Identify which cell holds the provided text, then report its (X, Y) central coordinate. 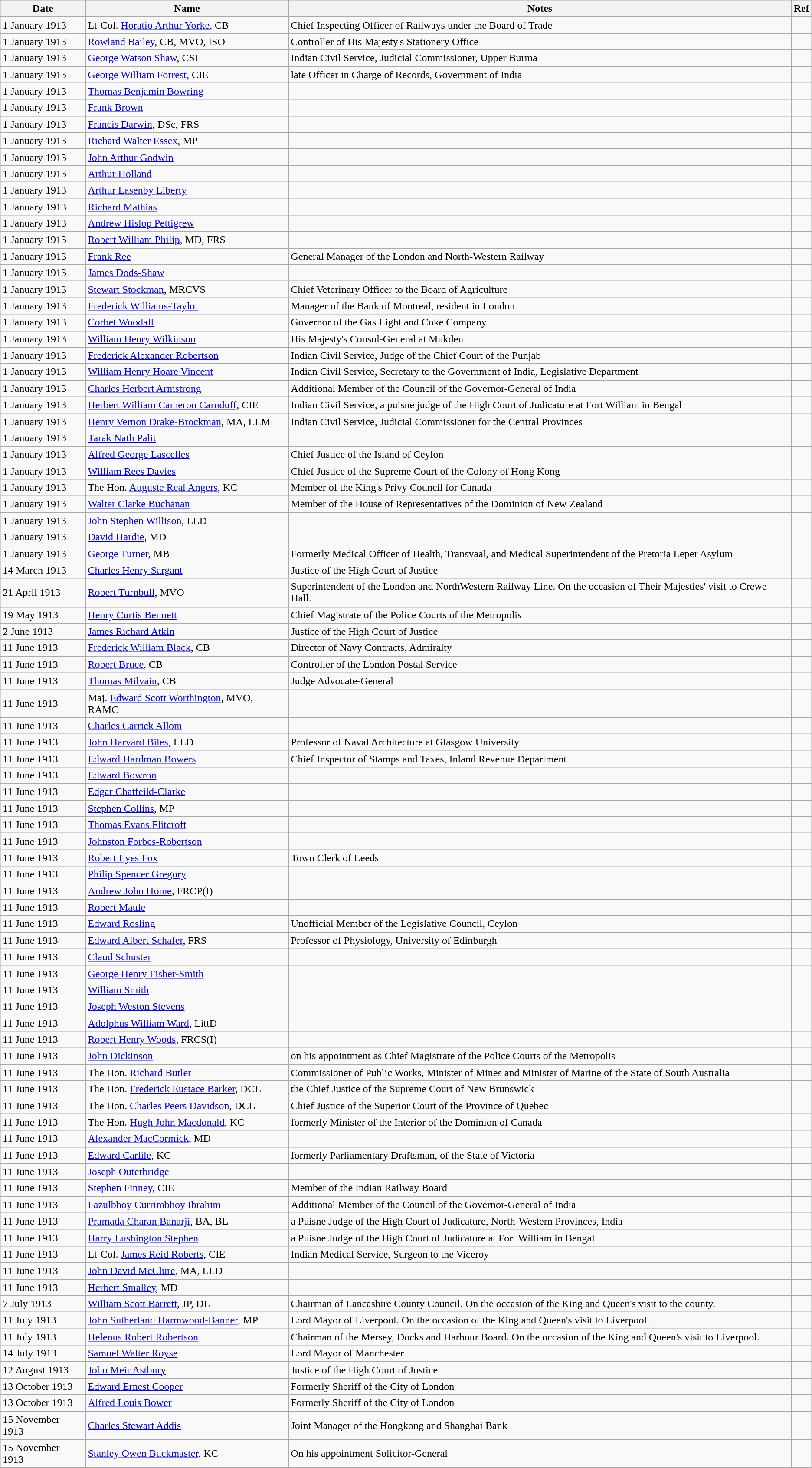
7 July 1913 (43, 1304)
Stephen Collins, MP (187, 808)
Charles Herbert Armstrong (187, 388)
John Stephen Willison, LLD (187, 521)
Henry Curtis Bennett (187, 615)
John David McClure, MA, LLD (187, 1271)
Lord Mayor of Manchester (540, 1353)
Arthur Holland (187, 174)
George Watson Shaw, CSI (187, 58)
Governor of the Gas Light and Coke Company (540, 322)
Johnston Forbes-Robertson (187, 841)
Andrew Hislop Pettigrew (187, 223)
Charles Carrick Allom (187, 726)
the Chief Justice of the Supreme Court of New Brunswick (540, 1089)
Henry Vernon Drake-Brockman, MA, LLM (187, 421)
Chief Magistrate of the Police Courts of the Metropolis (540, 615)
Arthur Lasenby Liberty (187, 190)
Edward Rosling (187, 924)
Name (187, 9)
Stewart Stockman, MRCVS (187, 289)
Member of the King's Privy Council for Canada (540, 488)
Thomas Milvain, CB (187, 681)
formerly Parliamentary Draftsman, of the State of Victoria (540, 1155)
Chief Inspecting Officer of Railways under the Board of Trade (540, 25)
Chairman of the Mersey, Docks and Harbour Board. On the occasion of the King and Queen's visit to Liverpool. (540, 1337)
14 July 1913 (43, 1353)
Edward Albert Schafer, FRS (187, 940)
Manager of the Bank of Montreal, resident in London (540, 306)
General Manager of the London and North-Western Railway (540, 256)
Charles Henry Sargant (187, 570)
Robert Bruce, CB (187, 664)
John Dickinson (187, 1056)
Edward Ernest Cooper (187, 1386)
Robert Maule (187, 907)
Indian Medical Service, Surgeon to the Viceroy (540, 1254)
Claud Schuster (187, 957)
Judge Advocate-General (540, 681)
Richard Walter Essex, MP (187, 141)
Joseph Weston Stevens (187, 1006)
Member of the Indian Railway Board (540, 1188)
William Scott Barrett, JP, DL (187, 1304)
James Dods-Shaw (187, 273)
Tarak Nath Palit (187, 438)
late Officer in Charge of Records, Government of India (540, 75)
Edgar Chatfeild-Clarke (187, 792)
William Smith (187, 990)
Commissioner of Public Works, Minister of Mines and Minister of Marine of the State of South Australia (540, 1073)
Herbert William Cameron Carnduff, CIE (187, 405)
John Meir Astbury (187, 1370)
Philip Spencer Gregory (187, 874)
The Hon. Richard Butler (187, 1073)
Edward Bowron (187, 775)
on his appointment as Chief Magistrate of the Police Courts of the Metropolis (540, 1056)
George William Forrest, CIE (187, 75)
Unofficial Member of the Legislative Council, Ceylon (540, 924)
Chief Justice of the Superior Court of the Province of Quebec (540, 1106)
Samuel Walter Royse (187, 1353)
Charles Stewart Addis (187, 1425)
Town Clerk of Leeds (540, 858)
Professor of Physiology, University of Edinburgh (540, 940)
Robert Turnbull, MVO (187, 593)
Walter Clarke Buchanan (187, 504)
Joint Manager of the Hongkong and Shanghai Bank (540, 1425)
Alfred Louis Bower (187, 1403)
The Hon. Auguste Real Angers, KC (187, 488)
Richard Mathias (187, 207)
Robert Eyes Fox (187, 858)
The Hon. Hugh John Macdonald, KC (187, 1122)
John Sutherland Harmwood-Banner, MP (187, 1320)
Frank Ree (187, 256)
William Henry Wilkinson (187, 339)
Harry Lushington Stephen (187, 1238)
19 May 1913 (43, 615)
Indian Civil Service, Judge of the Chief Court of the Punjab (540, 355)
Edward Hardman Bowers (187, 759)
Stephen Finney, CIE (187, 1188)
Alexander MacCormick, MD (187, 1139)
John Harvard Biles, LLD (187, 742)
21 April 1913 (43, 593)
Pramada Charan Banarji, BA, BL (187, 1221)
His Majesty's Consul-General at Mukden (540, 339)
Chief Veterinary Officer to the Board of Agriculture (540, 289)
Helenus Robert Robertson (187, 1337)
Controller of His Majesty's Stationery Office (540, 42)
a Puisne Judge of the High Court of Judicature, North-Western Provinces, India (540, 1221)
2 June 1913 (43, 631)
14 March 1913 (43, 570)
David Hardie, MD (187, 537)
Francis Darwin, DSc, FRS (187, 124)
Formerly Medical Officer of Health, Transvaal, and Medical Superintendent of the Pretoria Leper Asylum (540, 554)
Member of the House of Representatives of the Dominion of New Zealand (540, 504)
Frank Brown (187, 108)
Indian Civil Service, Secretary to the Government of India, Legislative Department (540, 372)
formerly Minister of the Interior of the Dominion of Canada (540, 1122)
Indian Civil Service, Judicial Commissioner for the Central Provinces (540, 421)
Thomas Benjamin Bowring (187, 91)
12 August 1913 (43, 1370)
Robert Henry Woods, FRCS(I) (187, 1040)
Robert William Philip, MD, FRS (187, 240)
Indian Civil Service, Judicial Commissioner, Upper Burma (540, 58)
Frederick Williams-Taylor (187, 306)
Director of Navy Contracts, Admiralty (540, 648)
The Hon. Charles Peers Davidson, DCL (187, 1106)
Adolphus William Ward, LittD (187, 1023)
Thomas Evans Flitcroft (187, 825)
Fazulbhoy Currimbhoy Ibrahim (187, 1205)
Date (43, 9)
George Turner, MB (187, 554)
Chief Justice of the Island of Ceylon (540, 454)
Corbet Woodall (187, 322)
George Henry Fisher-Smith (187, 973)
The Hon. Frederick Eustace Barker, DCL (187, 1089)
Controller of the London Postal Service (540, 664)
Notes (540, 9)
Lord Mayor of Liverpool. On the occasion of the King and Queen's visit to Liverpool. (540, 1320)
William Henry Hoare Vincent (187, 372)
Lt-Col. Horatio Arthur Yorke, CB (187, 25)
a Puisne Judge of the High Court of Judicature at Fort William in Bengal (540, 1238)
Edward Carlile, KC (187, 1155)
Superintendent of the London and NorthWestern Railway Line. On the occasion of Their Majesties' visit to Crewe Hall. (540, 593)
Frederick Alexander Robertson (187, 355)
Chief Inspector of Stamps and Taxes, Inland Revenue Department (540, 759)
On his appointment Solicitor-General (540, 1454)
Chairman of Lancashire County Council. On the occasion of the King and Queen's visit to the county. (540, 1304)
Alfred George Lascelles (187, 454)
Maj. Edward Scott Worthington, MVO, RAMC (187, 703)
Rowland Bailey, CB, MVO, ISO (187, 42)
Lt-Col. James Reid Roberts, CIE (187, 1254)
John Arthur Godwin (187, 157)
Andrew John Home, FRCP(I) (187, 891)
William Rees Davies (187, 471)
Stanley Owen Buckmaster, KC (187, 1454)
Herbert Smalley, MD (187, 1287)
James Richard Atkin (187, 631)
Indian Civil Service, a puisne judge of the High Court of Judicature at Fort William in Bengal (540, 405)
Ref (802, 9)
Chief Justice of the Supreme Court of the Colony of Hong Kong (540, 471)
Professor of Naval Architecture at Glasgow University (540, 742)
Frederick William Black, CB (187, 648)
Joseph Outerbridge (187, 1172)
